Locate the cell with the specified text and output its (x, y) center coordinate. 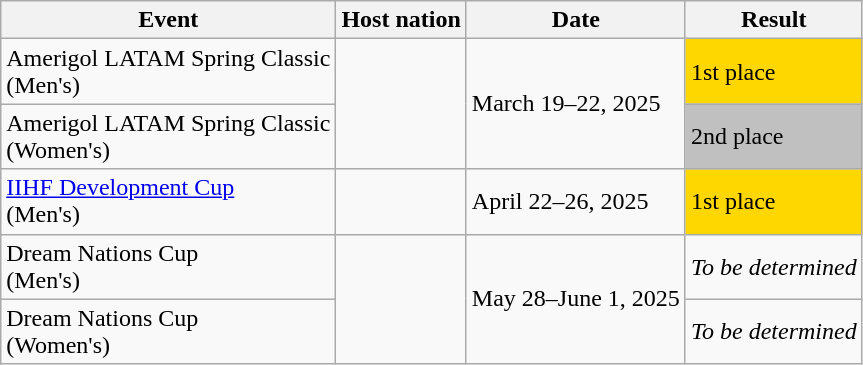
Dream Nations Cup(Men's) (168, 266)
IIHF Development Cup(Men's) (168, 202)
May 28–June 1, 2025 (576, 299)
Amerigol LATAM Spring Classic(Women's) (168, 136)
Dream Nations Cup(Women's) (168, 332)
2nd place (774, 136)
April 22–26, 2025 (576, 202)
Amerigol LATAM Spring Classic(Men's) (168, 72)
Host nation (401, 20)
Event (168, 20)
Result (774, 20)
Date (576, 20)
March 19–22, 2025 (576, 104)
